Locate the cell with the specified text and output its [x, y] center coordinate. 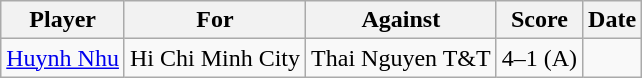
Huynh Nhu [63, 58]
Against [402, 20]
For [214, 20]
Thai Nguyen T&T [402, 58]
Player [63, 20]
4–1 (A) [539, 58]
Date [612, 20]
Hi Chi Minh City [214, 58]
Score [539, 20]
